Detect which cell encompasses the target text, then output its [x, y] center coordinate. 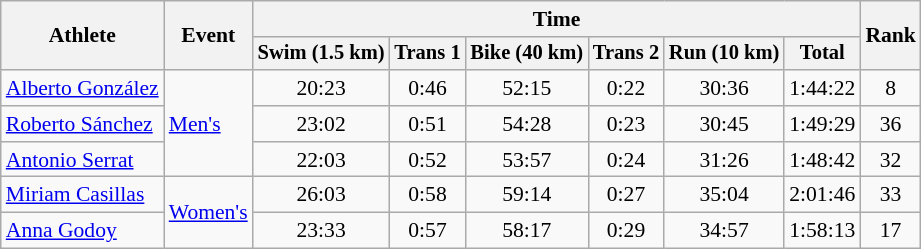
Event [208, 36]
1:44:22 [822, 88]
2:01:46 [822, 195]
0:29 [626, 231]
31:26 [724, 160]
Alberto González [82, 88]
1:49:29 [822, 124]
34:57 [724, 231]
23:33 [322, 231]
Total [822, 54]
Run (10 km) [724, 54]
Swim (1.5 km) [322, 54]
22:03 [322, 160]
36 [890, 124]
1:58:13 [822, 231]
Bike (40 km) [526, 54]
20:23 [322, 88]
Women's [208, 212]
26:03 [322, 195]
Time [557, 19]
52:15 [526, 88]
58:17 [526, 231]
30:36 [724, 88]
0:52 [428, 160]
0:46 [428, 88]
54:28 [526, 124]
33 [890, 195]
0:58 [428, 195]
Rank [890, 36]
30:45 [724, 124]
35:04 [724, 195]
53:57 [526, 160]
23:02 [322, 124]
Trans 2 [626, 54]
0:27 [626, 195]
Men's [208, 124]
0:57 [428, 231]
8 [890, 88]
Miriam Casillas [82, 195]
32 [890, 160]
Athlete [82, 36]
Trans 1 [428, 54]
Anna Godoy [82, 231]
Antonio Serrat [82, 160]
0:51 [428, 124]
0:22 [626, 88]
1:48:42 [822, 160]
0:24 [626, 160]
59:14 [526, 195]
17 [890, 231]
0:23 [626, 124]
Roberto Sánchez [82, 124]
